Return [X, Y] of the center of cell containing provided text 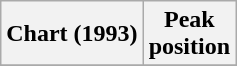
Peakposition [189, 34]
Chart (1993) [72, 34]
